Pinpoint the cell where the given text exists, returning its (X, Y) midpoint coordinate. 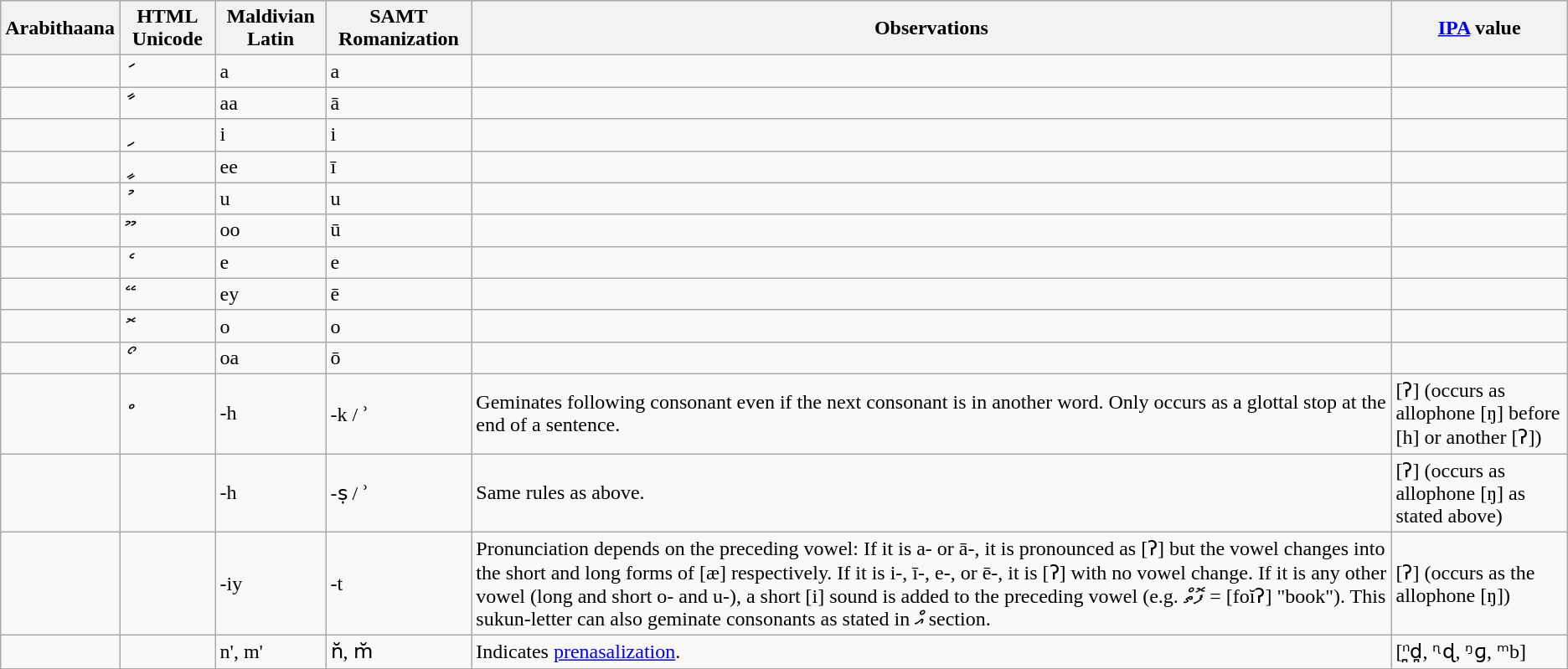
Arabithaana (60, 28)
ā (399, 103)
oo (271, 230)
oa (271, 358)
Observations (931, 28)
ey (271, 294)
-k / ʾ (399, 414)
Same rules as above. (931, 493)
ō (399, 358)
ާ (168, 103)
[ʔ] (occurs as the allophone [ŋ]) (1479, 584)
ޯ (168, 358)
ī (399, 167)
n̆, m̆ (399, 652)
Geminates following consonant even if the next consonant is in another word. Only occurs as a glottal stop at the end of a sentence. (931, 414)
n', m' (271, 652)
Indicates prenasalization. (931, 652)
-t (399, 584)
ް (168, 414)
ު (168, 198)
ި (168, 135)
aa (271, 103)
ަ (168, 71)
[ʔ] (occurs as allophone [ŋ] before [h] or another [ʔ]) (1479, 414)
ޫ (168, 230)
[ʔ] (occurs as allophone [ŋ] as stated above) (1479, 493)
SAMT Romanization (399, 28)
Maldivian Latin (271, 28)
-ṣ / ʾ (399, 493)
-iy (271, 584)
[ⁿ̪d̪, ᶯɖ, ᵑɡ, ᵐb] (1479, 652)
ޭ (168, 294)
ޮ (168, 326)
ee (271, 167)
ū (399, 230)
ē (399, 294)
IPA value (1479, 28)
HTML Unicode (168, 28)
ެ (168, 262)
ީ (168, 167)
